Output the [x, y] coordinate of the center of the cell containing the given text.  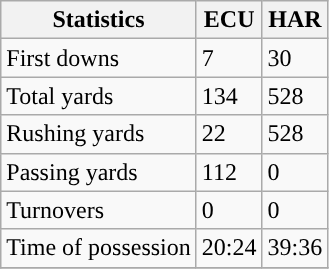
7 [229, 58]
Turnovers [99, 210]
HAR [295, 20]
ECU [229, 20]
Rushing yards [99, 134]
134 [229, 96]
22 [229, 134]
Statistics [99, 20]
Time of possession [99, 248]
112 [229, 172]
30 [295, 58]
Passing yards [99, 172]
Total yards [99, 96]
39:36 [295, 248]
20:24 [229, 248]
First downs [99, 58]
